Determine the [x, y] coordinate at the center of the cell enclosing the given text.  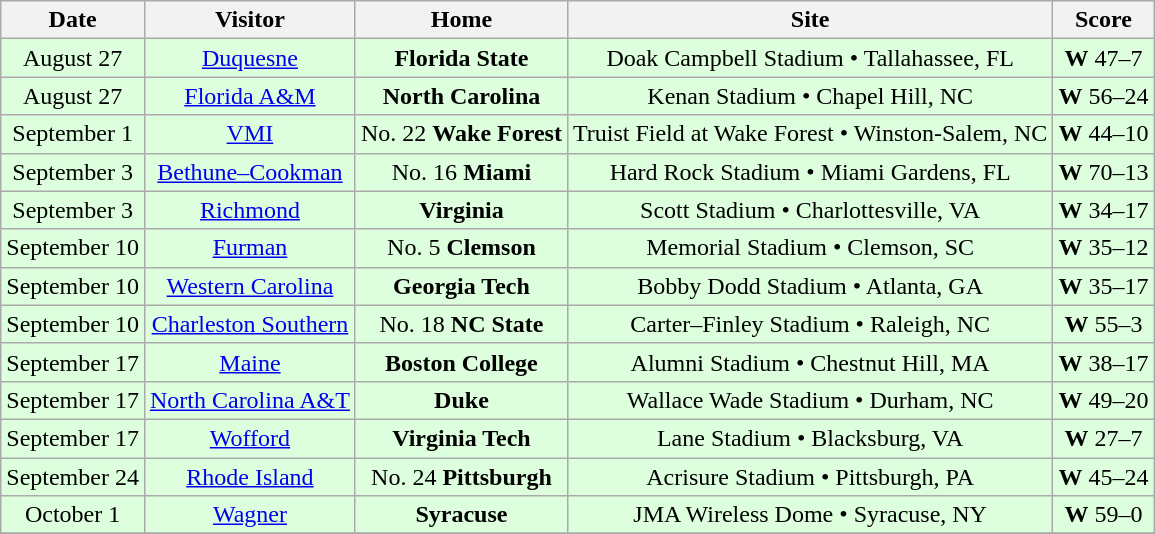
W 49–20 [1104, 400]
W 55–3 [1104, 324]
JMA Wireless Dome • Syracuse, NY [810, 515]
Acrisure Stadium • Pittsburgh, PA [810, 477]
W 45–24 [1104, 477]
No. 16 Miami [461, 172]
Virginia [461, 210]
W 47–7 [1104, 58]
Virginia Tech [461, 438]
Doak Campbell Stadium • Tallahassee, FL [810, 58]
North Carolina [461, 96]
Alumni Stadium • Chestnut Hill, MA [810, 362]
Furman [250, 248]
Score [1104, 20]
Memorial Stadium • Clemson, SC [810, 248]
W 34–17 [1104, 210]
Richmond [250, 210]
Site [810, 20]
September 1 [73, 134]
Charleston Southern [250, 324]
Truist Field at Wake Forest • Winston-Salem, NC [810, 134]
Syracuse [461, 515]
W 44–10 [1104, 134]
No. 18 NC State [461, 324]
Rhode Island [250, 477]
Hard Rock Stadium • Miami Gardens, FL [810, 172]
Florida A&M [250, 96]
Kenan Stadium • Chapel Hill, NC [810, 96]
Lane Stadium • Blacksburg, VA [810, 438]
W 70–13 [1104, 172]
Wallace Wade Stadium • Durham, NC [810, 400]
W 38–17 [1104, 362]
Visitor [250, 20]
October 1 [73, 515]
Date [73, 20]
September 24 [73, 477]
Duquesne [250, 58]
Maine [250, 362]
No. 24 Pittsburgh [461, 477]
Wagner [250, 515]
VMI [250, 134]
Florida State [461, 58]
No. 22 Wake Forest [461, 134]
Georgia Tech [461, 286]
North Carolina A&T [250, 400]
W 35–17 [1104, 286]
W 27–7 [1104, 438]
Home [461, 20]
W 56–24 [1104, 96]
Boston College [461, 362]
Bobby Dodd Stadium • Atlanta, GA [810, 286]
W 35–12 [1104, 248]
Wofford [250, 438]
Bethune–Cookman [250, 172]
W 59–0 [1104, 515]
No. 5 Clemson [461, 248]
Western Carolina [250, 286]
Carter–Finley Stadium • Raleigh, NC [810, 324]
Scott Stadium • Charlottesville, VA [810, 210]
Duke [461, 400]
